Scan for the cell matching the given text and deliver its (X, Y) coordinate at center. 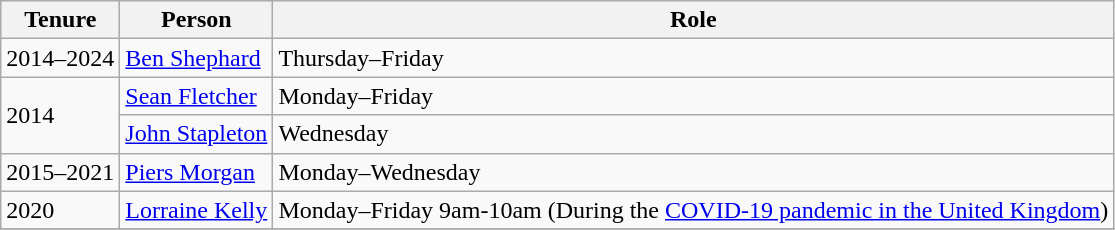
Monday–Friday 9am-10am (During the COVID-19 pandemic in the United Kingdom) (694, 210)
Monday–Wednesday (694, 172)
Role (694, 20)
Monday–Friday (694, 96)
Piers Morgan (196, 172)
Sean Fletcher (196, 96)
Ben Shephard (196, 58)
Person (196, 20)
2020 (60, 210)
John Stapleton (196, 134)
2014–2024 (60, 58)
2014 (60, 115)
Thursday–Friday (694, 58)
Lorraine Kelly (196, 210)
Wednesday (694, 134)
Tenure (60, 20)
2015–2021 (60, 172)
